Detect which cell encompasses the target text, then output its (X, Y) center coordinate. 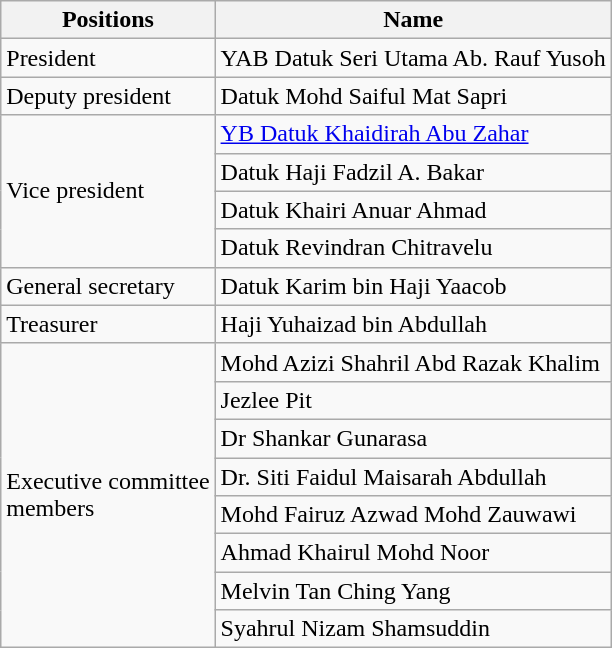
Datuk Karim bin Haji Yaacob (413, 286)
Ahmad Khairul Mohd Noor (413, 553)
YB Datuk Khaidirah Abu Zahar (413, 134)
General secretary (108, 286)
Syahrul Nizam Shamsuddin (413, 629)
President (108, 58)
Deputy president (108, 96)
Datuk Revindran Chitravelu (413, 248)
Name (413, 20)
Vice president (108, 191)
Treasurer (108, 324)
Jezlee Pit (413, 400)
Haji Yuhaizad bin Abdullah (413, 324)
Datuk Haji Fadzil A. Bakar (413, 172)
YAB Datuk Seri Utama Ab. Rauf Yusoh (413, 58)
Datuk Mohd Saiful Mat Sapri (413, 96)
Dr Shankar Gunarasa (413, 438)
Dr. Siti Faidul Maisarah Abdullah (413, 477)
Mohd Fairuz Azwad Mohd Zauwawi (413, 515)
Positions (108, 20)
Melvin Tan Ching Yang (413, 591)
Executive committee members (108, 495)
Datuk Khairi Anuar Ahmad (413, 210)
Mohd Azizi Shahril Abd Razak Khalim (413, 362)
